Search for the cell housing the specified text and yield its [x, y] center coordinate. 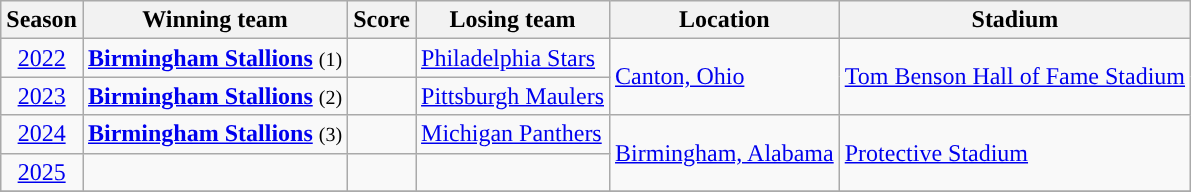
Birmingham Stallions (1) [214, 58]
Stadium [1014, 20]
Michigan Panthers [513, 134]
Location [725, 20]
2025 [42, 172]
Losing team [513, 20]
Season [42, 20]
Birmingham Stallions (3) [214, 134]
Birmingham Stallions (2) [214, 96]
Score [382, 20]
Winning team [214, 20]
2024 [42, 134]
Tom Benson Hall of Fame Stadium [1014, 77]
Birmingham, Alabama [725, 153]
Canton, Ohio [725, 77]
Philadelphia Stars [513, 58]
2023 [42, 96]
Protective Stadium [1014, 153]
2022 [42, 58]
Pittsburgh Maulers [513, 96]
